Pinpoint the cell where the given text exists, returning its [x, y] midpoint coordinate. 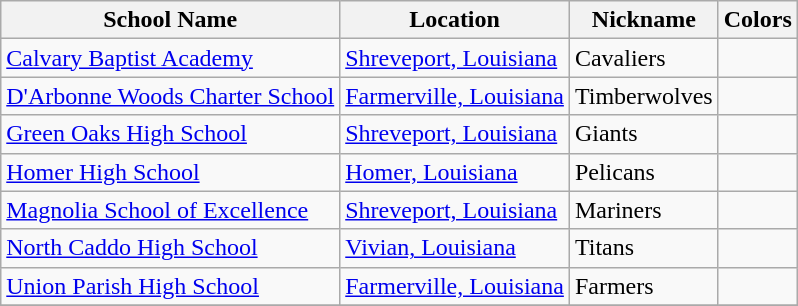
Homer, Louisiana [455, 172]
Cavaliers [644, 58]
Timberwolves [644, 96]
Vivian, Louisiana [455, 248]
Farmers [644, 286]
North Caddo High School [170, 248]
Location [455, 20]
School Name [170, 20]
Titans [644, 248]
D'Arbonne Woods Charter School [170, 96]
Calvary Baptist Academy [170, 58]
Nickname [644, 20]
Mariners [644, 210]
Giants [644, 134]
Union Parish High School [170, 286]
Pelicans [644, 172]
Homer High School [170, 172]
Magnolia School of Excellence [170, 210]
Green Oaks High School [170, 134]
Colors [758, 20]
